Capture the cell that displays the provided text and extract its [x, y] central coordinate. 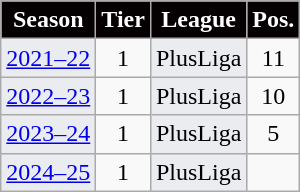
11 [274, 58]
2024–25 [48, 172]
League [198, 20]
Season [48, 20]
Tier [124, 20]
Pos. [274, 20]
5 [274, 134]
2022–23 [48, 96]
10 [274, 96]
2021–22 [48, 58]
2023–24 [48, 134]
